From the cell containing the given text, extract its center point as (X, Y) coordinate. 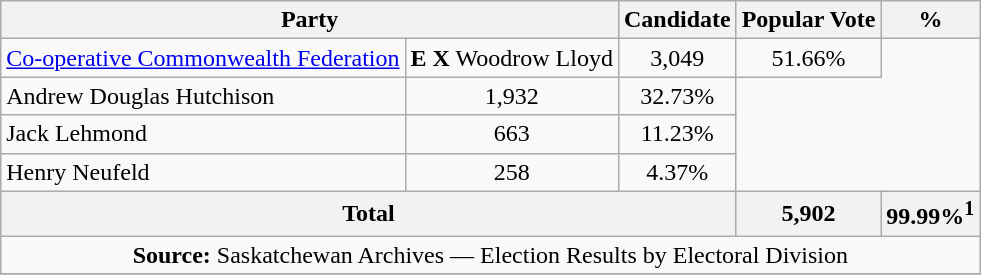
Total (368, 214)
258 (512, 172)
Popular Vote (808, 20)
Henry Neufeld (203, 172)
% (930, 20)
Source: Saskatchewan Archives — Election Results by Electoral Division (490, 255)
Andrew Douglas Hutchison (203, 96)
Co-operative Commonwealth Federation (203, 58)
11.23% (677, 134)
663 (512, 134)
Jack Lehmond (203, 134)
3,049 (677, 58)
Candidate (677, 20)
E X Woodrow Lloyd (512, 58)
5,902 (808, 214)
1,932 (512, 96)
Party (310, 20)
32.73% (677, 96)
51.66% (808, 58)
4.37% (677, 172)
99.99%1 (930, 214)
